Extract the (x, y) coordinate from the center of the cell holding the provided text.  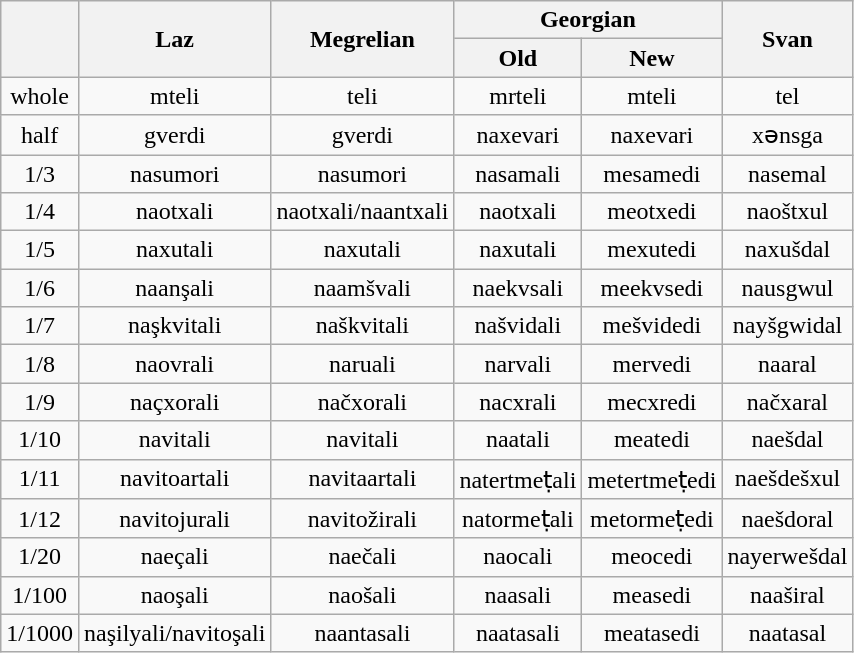
naošali (362, 595)
mesamedi (652, 173)
nasamali (518, 173)
naocali (518, 557)
nasemal (788, 173)
mešvidedi (652, 326)
naamšvali (362, 288)
naantasali (362, 633)
naekvsali (518, 288)
naruali (362, 364)
1/9 (40, 402)
mexutedi (652, 250)
naatasali (518, 633)
naatali (518, 440)
naanşali (174, 288)
naatasal (788, 633)
Georgian (588, 20)
mrteli (518, 96)
1/7 (40, 326)
metormeṭedi (652, 519)
narvali (518, 364)
načxaral (788, 402)
navitojurali (174, 519)
naešdoral (788, 519)
1/11 (40, 479)
metertmeṭedi (652, 479)
measedi (652, 595)
nacxrali (518, 402)
naškvitali (362, 326)
Laz (174, 39)
nausgwul (788, 288)
mecxredi (652, 402)
mervedi (652, 364)
naešdešxul (788, 479)
naasali (518, 595)
naaširal (788, 595)
1/100 (40, 595)
naoşali (174, 595)
nayerwešdal (788, 557)
whole (40, 96)
tel (788, 96)
načxorali (362, 402)
xənsga (788, 135)
naečali (362, 557)
1/3 (40, 173)
1/20 (40, 557)
teli (362, 96)
1/12 (40, 519)
naxušdal (788, 250)
Megrelian (362, 39)
natormeṭali (518, 519)
našvidali (518, 326)
naaral (788, 364)
meocedi (652, 557)
meotxedi (652, 212)
naşkvitali (174, 326)
naešdal (788, 440)
navitaartali (362, 479)
meekvsedi (652, 288)
meatedi (652, 440)
Old (518, 58)
Svan (788, 39)
natertmeṭali (518, 479)
nayšgwidal (788, 326)
half (40, 135)
1/4 (40, 212)
naşilyali/navitoşali (174, 633)
1/10 (40, 440)
navitožirali (362, 519)
1/5 (40, 250)
naoštxul (788, 212)
1/6 (40, 288)
New (652, 58)
meatasedi (652, 633)
naotxali/naantxali (362, 212)
1/1000 (40, 633)
1/8 (40, 364)
naovrali (174, 364)
navitoartali (174, 479)
naeçali (174, 557)
naçxorali (174, 402)
